Locate the cell with the specified text and output its [X, Y] center coordinate. 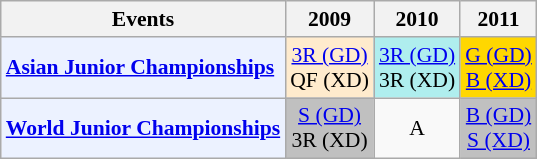
B (GD)S (XD) [498, 128]
2011 [498, 19]
A [417, 128]
G (GD)B (XD) [498, 68]
Asian Junior Championships [143, 68]
World Junior Championships [143, 128]
2010 [417, 19]
3R (GD)3R (XD) [417, 68]
2009 [330, 19]
S (GD)3R (XD) [330, 128]
Events [143, 19]
3R (GD)QF (XD) [330, 68]
